For the text-containing cell, return its midpoint in (X, Y) coordinate format. 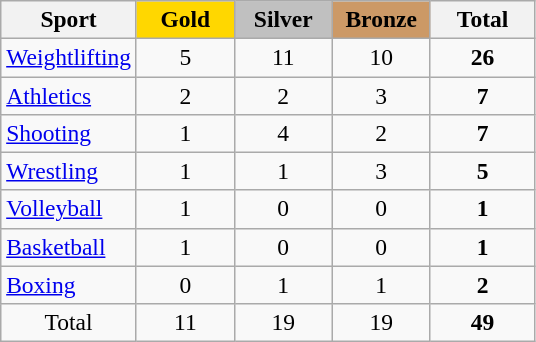
Bronze (381, 19)
Athletics (69, 95)
Basketball (69, 247)
26 (482, 57)
Gold (185, 19)
Shooting (69, 133)
Wrestling (69, 171)
Weightlifting (69, 57)
Boxing (69, 285)
4 (283, 133)
Silver (283, 19)
10 (381, 57)
Sport (69, 19)
Volleyball (69, 209)
49 (482, 322)
